Capture the cell that displays the provided text and extract its [X, Y] central coordinate. 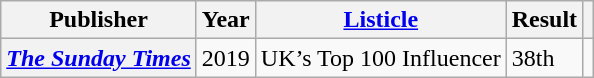
Listicle [380, 20]
Year [226, 20]
Result [544, 20]
38th [544, 58]
UK’s Top 100 Influencer [380, 58]
The Sunday Times [99, 58]
Publisher [99, 20]
2019 [226, 58]
